Pinpoint the cell where the given text exists, returning its (x, y) midpoint coordinate. 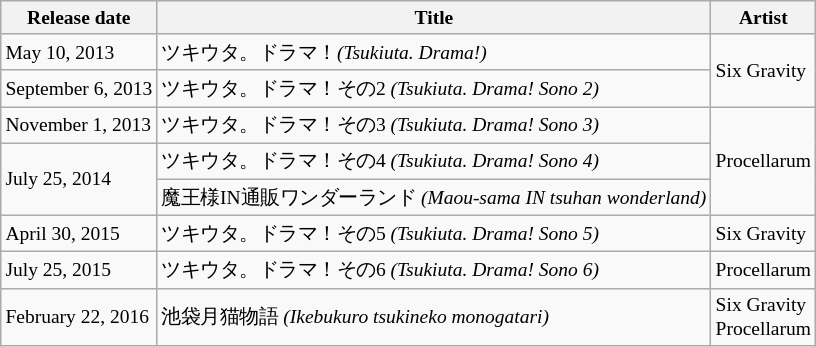
November 1, 2013 (79, 125)
池袋月猫物語 (Ikebukuro tsukineko monogatari) (434, 316)
ツキウタ。ドラマ！その3 (Tsukiuta. Drama! Sono 3) (434, 125)
Six GravityProcellarum (764, 316)
July 25, 2014 (79, 180)
ツキウタ。ドラマ！その4 (Tsukiuta. Drama! Sono 4) (434, 161)
ツキウタ。ドラマ！その6 (Tsukiuta. Drama! Sono 6) (434, 270)
May 10, 2013 (79, 52)
July 25, 2015 (79, 270)
September 6, 2013 (79, 88)
Title (434, 18)
ツキウタ。ドラマ！(Tsukiuta. Drama!) (434, 52)
February 22, 2016 (79, 316)
April 30, 2015 (79, 233)
ツキウタ。ドラマ！その5 (Tsukiuta. Drama! Sono 5) (434, 233)
ツキウタ。ドラマ！その2 (Tsukiuta. Drama! Sono 2) (434, 88)
Artist (764, 18)
Release date (79, 18)
魔王様IN通販ワンダーランド (Maou-sama IN tsuhan wonderland) (434, 197)
